Output the (X, Y) coordinate of the center of the cell containing the given text.  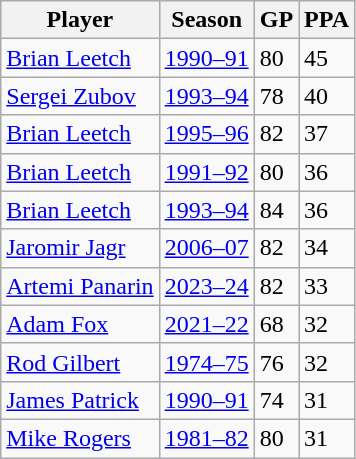
76 (276, 362)
Adam Fox (80, 324)
84 (276, 210)
37 (327, 134)
1995–96 (206, 134)
Player (80, 20)
2006–07 (206, 248)
40 (327, 96)
74 (276, 400)
1974–75 (206, 362)
GP (276, 20)
Season (206, 20)
2023–24 (206, 286)
Sergei Zubov (80, 96)
Rod Gilbert (80, 362)
Artemi Panarin (80, 286)
Jaromir Jagr (80, 248)
James Patrick (80, 400)
78 (276, 96)
34 (327, 248)
PPA (327, 20)
1991–92 (206, 172)
45 (327, 58)
68 (276, 324)
33 (327, 286)
2021–22 (206, 324)
Mike Rogers (80, 438)
1981–82 (206, 438)
